Return [X, Y] of the center of cell containing provided text 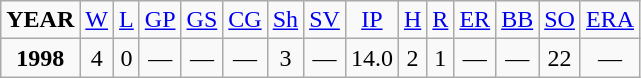
0 [127, 58]
ERA [610, 20]
GS [202, 20]
1 [440, 58]
H [412, 20]
CG [245, 20]
1998 [40, 58]
YEAR [40, 20]
ER [475, 20]
14.0 [372, 58]
SV [325, 20]
SO [560, 20]
R [440, 20]
W [97, 20]
4 [97, 58]
22 [560, 58]
GP [160, 20]
IP [372, 20]
Sh [285, 20]
L [127, 20]
BB [518, 20]
2 [412, 58]
3 [285, 58]
